For the text-containing cell, return its midpoint in [X, Y] coordinate format. 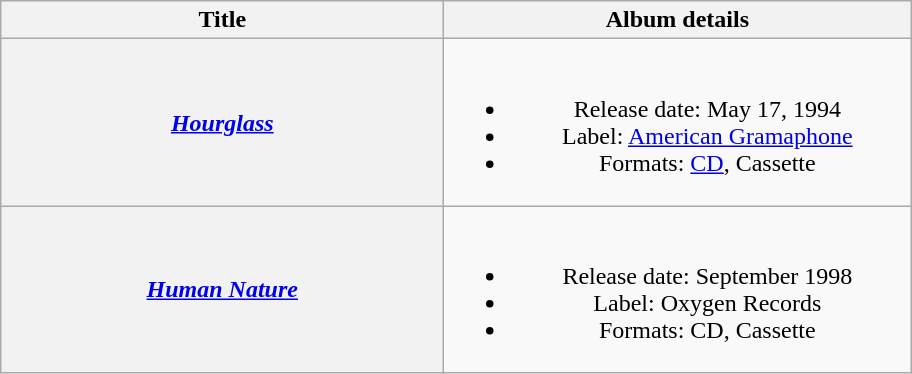
Title [222, 20]
Album details [678, 20]
Human Nature [222, 290]
Release date: May 17, 1994Label: American GramaphoneFormats: CD, Cassette [678, 122]
Release date: September 1998Label: Oxygen RecordsFormats: CD, Cassette [678, 290]
Hourglass [222, 122]
